Locate the cell with the specified text and output its [x, y] center coordinate. 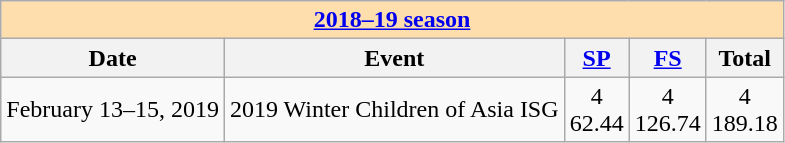
Event [394, 58]
4 126.74 [668, 110]
2018–19 season [392, 20]
February 13–15, 2019 [113, 110]
FS [668, 58]
2019 Winter Children of Asia ISG [394, 110]
4 189.18 [744, 110]
Total [744, 58]
Date [113, 58]
SP [596, 58]
4 62.44 [596, 110]
